Pinpoint the cell where the given text exists, returning its (x, y) midpoint coordinate. 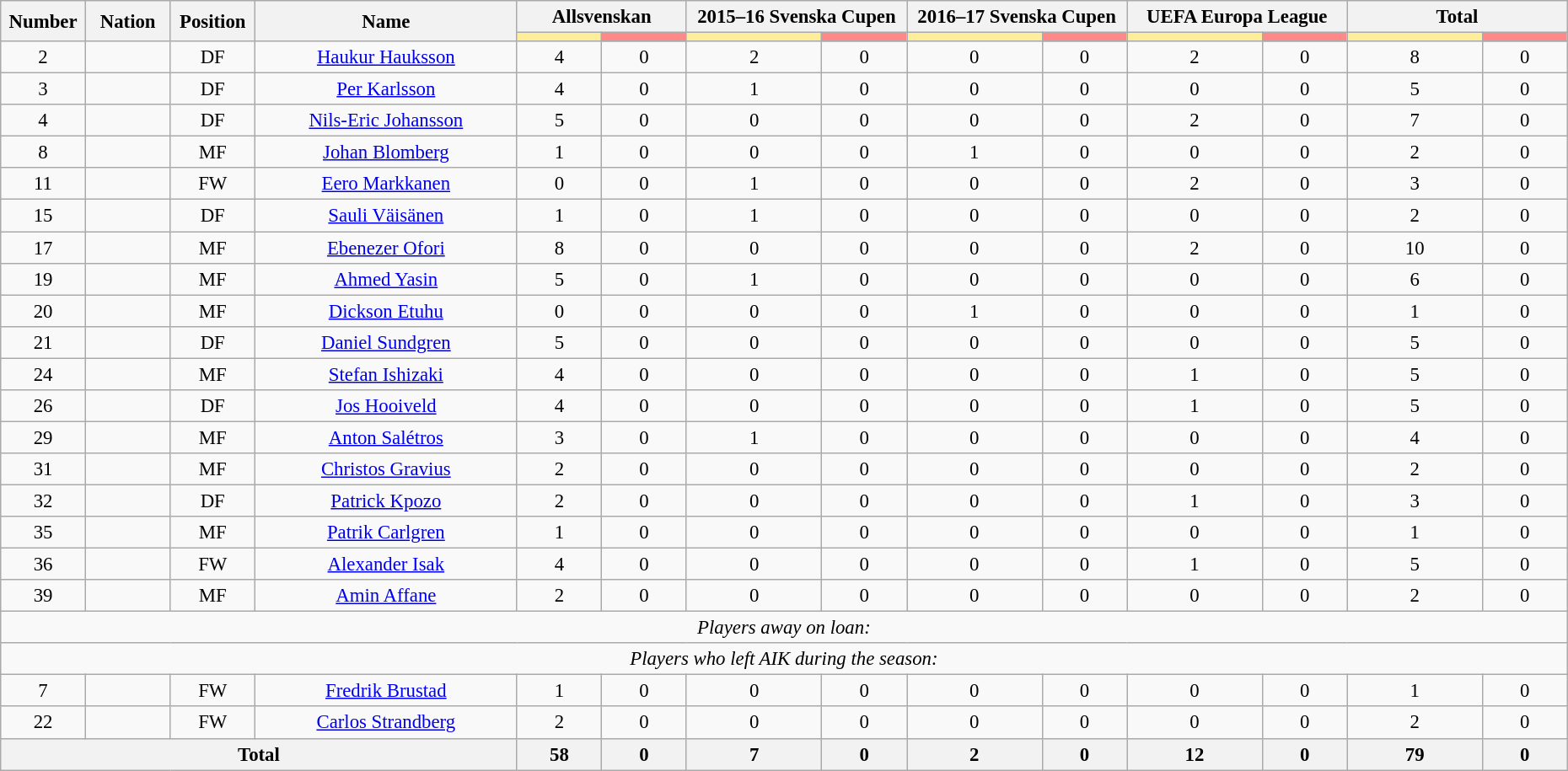
22 (44, 723)
Sauli Väisänen (386, 216)
36 (44, 565)
Amin Affane (386, 596)
Ahmed Yasin (386, 279)
12 (1195, 754)
Eero Markkanen (386, 185)
20 (44, 311)
26 (44, 406)
Players who left AIK during the season: (784, 659)
Dickson Etuhu (386, 311)
2015–16 Svenska Cupen (796, 17)
11 (44, 185)
29 (44, 437)
35 (44, 533)
Number (44, 21)
Stefan Ishizaki (386, 374)
Carlos Strandberg (386, 723)
Position (212, 21)
Nils-Eric Johansson (386, 120)
Johan Blomberg (386, 153)
Name (386, 21)
Players away on loan: (784, 628)
Patrik Carlgren (386, 533)
17 (44, 248)
Per Karlsson (386, 89)
21 (44, 342)
Ebenezer Ofori (386, 248)
39 (44, 596)
Nation (128, 21)
15 (44, 216)
79 (1415, 754)
Haukur Hauksson (386, 57)
Patrick Kpozo (386, 501)
19 (44, 279)
31 (44, 469)
32 (44, 501)
Jos Hooiveld (386, 406)
2016–17 Svenska Cupen (1017, 17)
24 (44, 374)
10 (1415, 248)
Allsvenskan (602, 17)
Fredrik Brustad (386, 691)
6 (1415, 279)
Alexander Isak (386, 565)
UEFA Europa League (1238, 17)
58 (560, 754)
Anton Salétros (386, 437)
Christos Gravius (386, 469)
Daniel Sundgren (386, 342)
